Search for the cell housing the specified text and yield its [x, y] center coordinate. 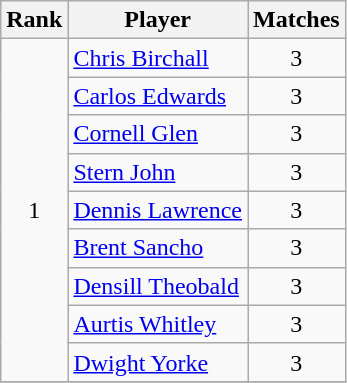
Matches [297, 20]
Stern John [158, 172]
Dennis Lawrence [158, 210]
Rank [34, 20]
Brent Sancho [158, 248]
Dwight Yorke [158, 362]
Player [158, 20]
Densill Theobald [158, 286]
Carlos Edwards [158, 96]
Chris Birchall [158, 58]
Aurtis Whitley [158, 324]
1 [34, 210]
Cornell Glen [158, 134]
